Capture the cell that displays the provided text and extract its (X, Y) central coordinate. 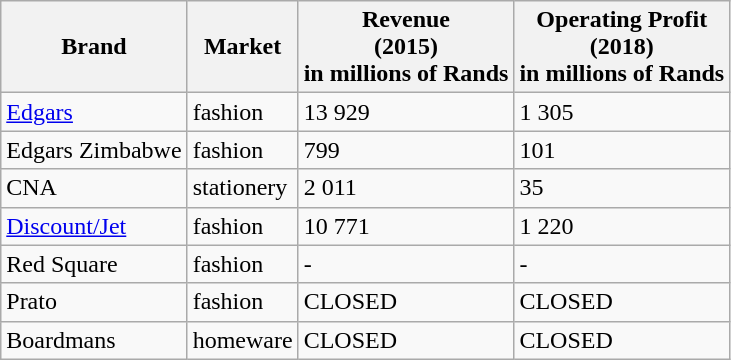
Brand (94, 47)
Market (242, 47)
Edgars (94, 112)
stationery (242, 188)
1 305 (622, 112)
Prato (94, 302)
13 929 (406, 112)
35 (622, 188)
homeware (242, 340)
Red Square (94, 264)
Operating Profit(2018)in millions of Rands (622, 47)
799 (406, 150)
10 771 (406, 226)
Edgars Zimbabwe (94, 150)
1 220 (622, 226)
Boardmans (94, 340)
Revenue(2015)in millions of Rands (406, 47)
CNA (94, 188)
101 (622, 150)
Discount/Jet (94, 226)
2 011 (406, 188)
